Search for the cell housing the specified text and yield its (x, y) center coordinate. 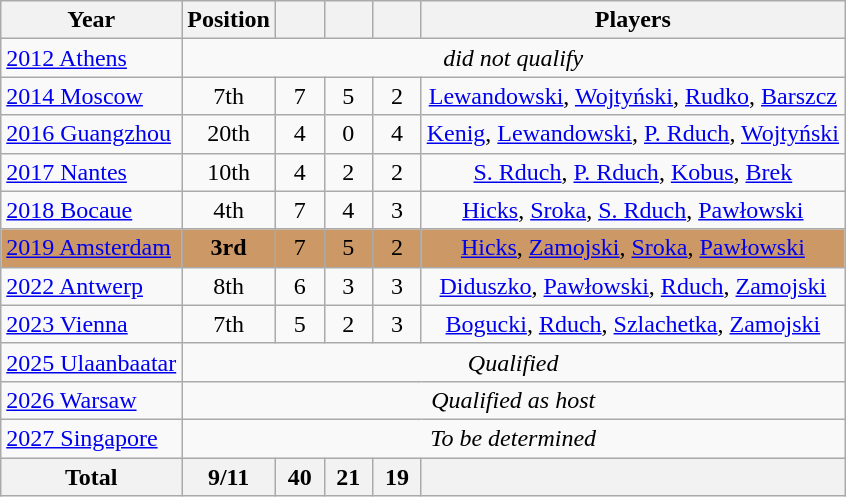
19 (398, 477)
2016 Guangzhou (92, 134)
did not qualify (514, 58)
2022 Antwerp (92, 286)
Bogucki, Rduch, Szlachetka, Zamojski (632, 324)
2017 Nantes (92, 172)
Lewandowski, Wojtyński, Rudko, Barszcz (632, 96)
Year (92, 20)
2027 Singapore (92, 438)
Qualified (514, 362)
6 (300, 286)
2026 Warsaw (92, 400)
21 (348, 477)
2025 Ulaanbaatar (92, 362)
2019 Amsterdam (92, 248)
Hicks, Sroka, S. Rduch, Pawłowski (632, 210)
2012 Athens (92, 58)
2018 Bocaue (92, 210)
10th (229, 172)
8th (229, 286)
Kenig, Lewandowski, P. Rduch, Wojtyński (632, 134)
Players (632, 20)
Total (92, 477)
Qualified as host (514, 400)
Diduszko, Pawłowski, Rduch, Zamojski (632, 286)
Position (229, 20)
To be determined (514, 438)
S. Rduch, P. Rduch, Kobus, Brek (632, 172)
3rd (229, 248)
20th (229, 134)
Hicks, Zamojski, Sroka, Pawłowski (632, 248)
2023 Vienna (92, 324)
4th (229, 210)
40 (300, 477)
0 (348, 134)
2014 Moscow (92, 96)
9/11 (229, 477)
